Detect which cell encompasses the target text, then output its (x, y) center coordinate. 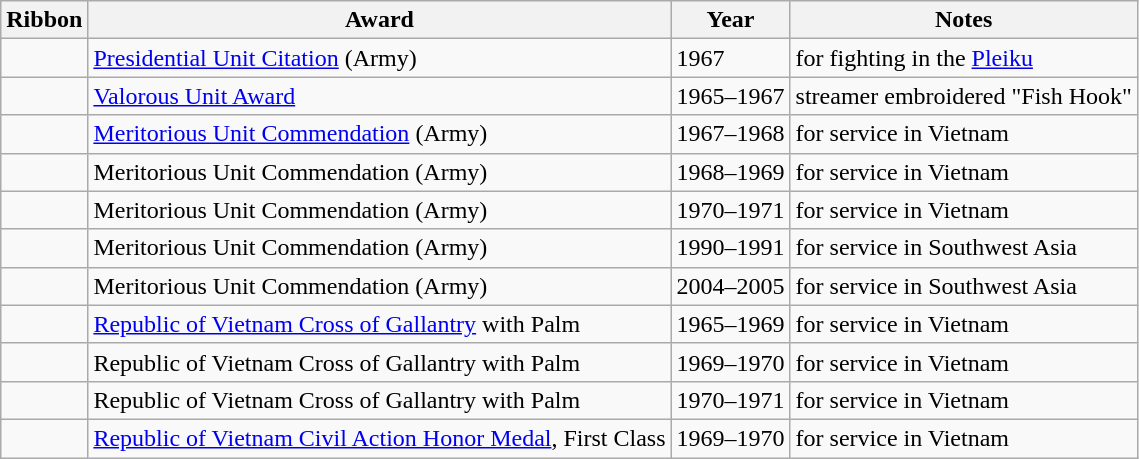
Ribbon (44, 20)
Award (380, 20)
1965–1967 (730, 96)
streamer embroidered "Fish Hook" (964, 96)
1965–1969 (730, 324)
for fighting in the Pleiku (964, 58)
1967–1968 (730, 134)
Republic of Vietnam Civil Action Honor Medal, First Class (380, 438)
1967 (730, 58)
1968–1969 (730, 172)
Valorous Unit Award (380, 96)
1990–1991 (730, 248)
Notes (964, 20)
Presidential Unit Citation (Army) (380, 58)
Year (730, 20)
2004–2005 (730, 286)
